Return the (X, Y) coordinate for the center point of the cell that contains the specified text.  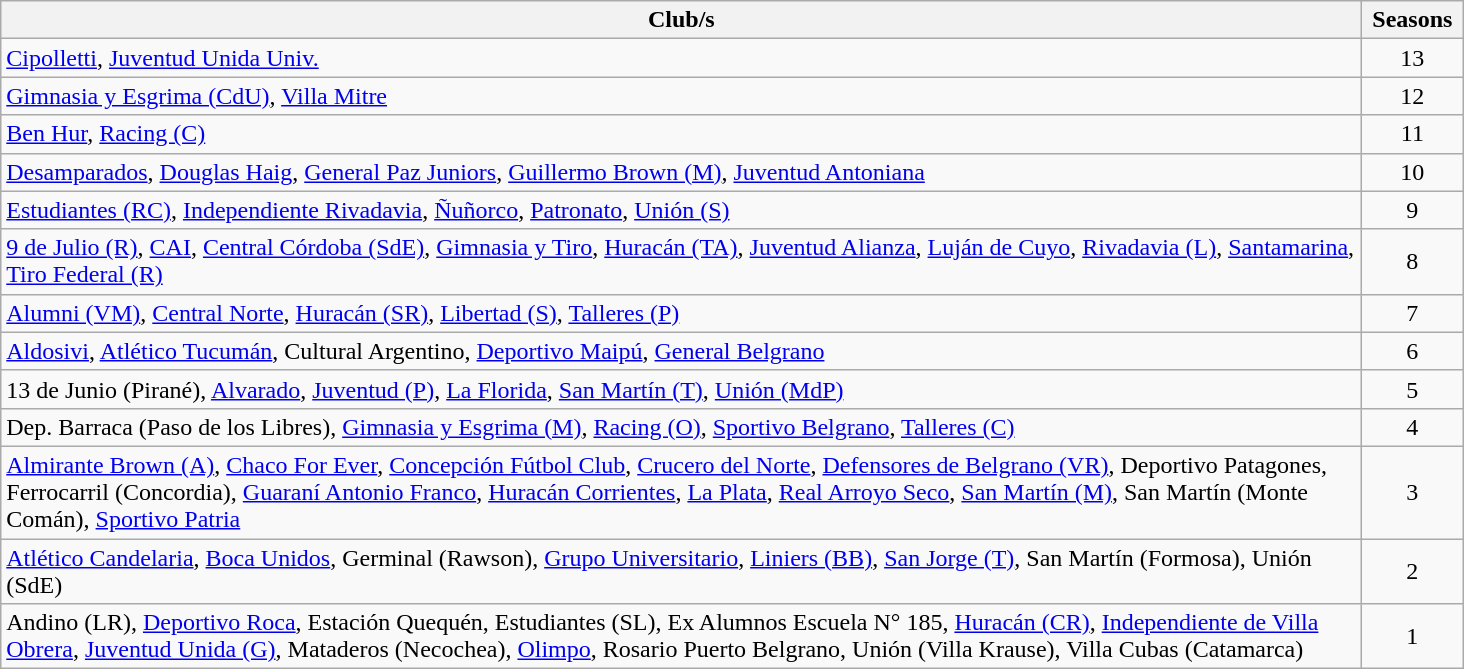
11 (1412, 134)
Alumni (VM), Central Norte, Huracán (SR), Libertad (S), Talleres (P) (682, 313)
Seasons (1412, 20)
5 (1412, 389)
Club/s (682, 20)
9 (1412, 210)
4 (1412, 427)
8 (1412, 262)
Aldosivi, Atlético Tucumán, Cultural Argentino, Deportivo Maipú, General Belgrano (682, 351)
12 (1412, 96)
1 (1412, 636)
Gimnasia y Esgrima (CdU), Villa Mitre (682, 96)
Cipolletti, Juventud Unida Univ. (682, 58)
2 (1412, 570)
Estudiantes (RC), Independiente Rivadavia, Ñuñorco, Patronato, Unión (S) (682, 210)
10 (1412, 172)
Atlético Candelaria, Boca Unidos, Germinal (Rawson), Grupo Universitario, Liniers (BB), San Jorge (T), San Martín (Formosa), Unión (SdE) (682, 570)
6 (1412, 351)
3 (1412, 492)
Ben Hur, Racing (C) (682, 134)
13 de Junio (Pirané), Alvarado, Juventud (P), La Florida, San Martín (T), Unión (MdP) (682, 389)
13 (1412, 58)
7 (1412, 313)
Dep. Barraca (Paso de los Libres), Gimnasia y Esgrima (M), Racing (O), Sportivo Belgrano, Talleres (C) (682, 427)
Desamparados, Douglas Haig, General Paz Juniors, Guillermo Brown (M), Juventud Antoniana (682, 172)
